Provide the [X, Y] coordinate of the cell's center where the given text is located.  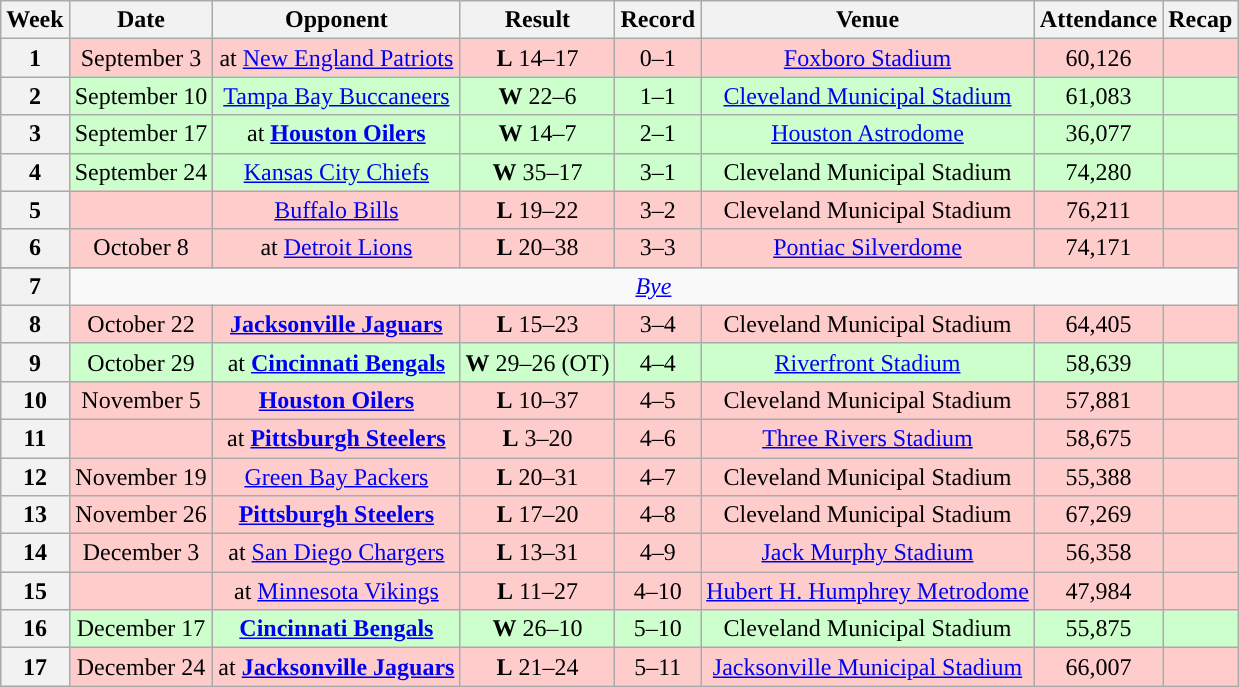
64,405 [1098, 324]
L 3–20 [538, 438]
at New England Patriots [336, 58]
December 17 [141, 629]
L 15–23 [538, 324]
at Cincinnati Bengals [336, 362]
Venue [868, 20]
Houston Astrodome [868, 134]
16 [35, 629]
September 10 [141, 96]
2–1 [658, 134]
L 10–37 [538, 400]
Riverfront Stadium [868, 362]
11 [35, 438]
at Detroit Lions [336, 248]
Foxboro Stadium [868, 58]
4–4 [658, 362]
at Minnesota Vikings [336, 591]
74,280 [1098, 172]
L 17–20 [538, 515]
76,211 [1098, 210]
1–1 [658, 96]
Date [141, 20]
at Pittsburgh Steelers [336, 438]
56,358 [1098, 553]
at Houston Oilers [336, 134]
4–8 [658, 515]
W 26–10 [538, 629]
November 26 [141, 515]
L 21–24 [538, 667]
67,269 [1098, 515]
58,675 [1098, 438]
58,639 [1098, 362]
2 [35, 96]
Opponent [336, 20]
4–5 [658, 400]
Tampa Bay Buccaneers [336, 96]
Pontiac Silverdome [868, 248]
14 [35, 553]
55,875 [1098, 629]
55,388 [1098, 477]
15 [35, 591]
3–4 [658, 324]
L 11–27 [538, 591]
November 19 [141, 477]
57,881 [1098, 400]
0–1 [658, 58]
W 29–26 (OT) [538, 362]
W 14–7 [538, 134]
36,077 [1098, 134]
September 3 [141, 58]
3 [35, 134]
at San Diego Chargers [336, 553]
Hubert H. Humphrey Metrodome [868, 591]
Houston Oilers [336, 400]
Attendance [1098, 20]
17 [35, 667]
October 22 [141, 324]
1 [35, 58]
September 24 [141, 172]
Cincinnati Bengals [336, 629]
5 [35, 210]
L 20–31 [538, 477]
Jacksonville Municipal Stadium [868, 667]
7 [35, 286]
10 [35, 400]
74,171 [1098, 248]
13 [35, 515]
61,083 [1098, 96]
October 8 [141, 248]
5–10 [658, 629]
3–2 [658, 210]
4–9 [658, 553]
12 [35, 477]
9 [35, 362]
L 20–38 [538, 248]
L 19–22 [538, 210]
Buffalo Bills [336, 210]
Result [538, 20]
December 24 [141, 667]
Kansas City Chiefs [336, 172]
Week [35, 20]
September 17 [141, 134]
L 14–17 [538, 58]
W 35–17 [538, 172]
Green Bay Packers [336, 477]
4–10 [658, 591]
October 29 [141, 362]
47,984 [1098, 591]
60,126 [1098, 58]
Recap [1200, 20]
Three Rivers Stadium [868, 438]
4–6 [658, 438]
4–7 [658, 477]
3–3 [658, 248]
Jacksonville Jaguars [336, 324]
at Jacksonville Jaguars [336, 667]
5–11 [658, 667]
3–1 [658, 172]
Bye [654, 286]
Jack Murphy Stadium [868, 553]
Pittsburgh Steelers [336, 515]
6 [35, 248]
8 [35, 324]
November 5 [141, 400]
66,007 [1098, 667]
W 22–6 [538, 96]
L 13–31 [538, 553]
December 3 [141, 553]
4 [35, 172]
Record [658, 20]
